Return the [X, Y] coordinate for the center point of the cell that contains the specified text.  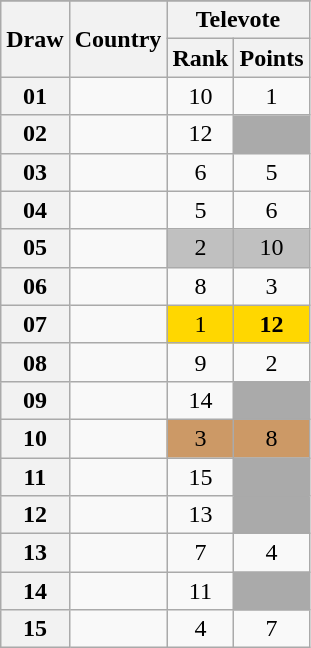
04 [35, 210]
Rank [200, 58]
Points [272, 58]
09 [35, 400]
9 [200, 362]
02 [35, 134]
Country [118, 39]
03 [35, 172]
05 [35, 248]
Draw [35, 39]
01 [35, 96]
08 [35, 362]
07 [35, 324]
Televote [238, 20]
06 [35, 286]
